Locate the cell with the specified text and output its [x, y] center coordinate. 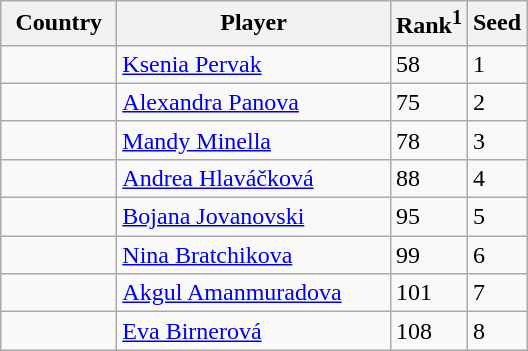
7 [496, 293]
99 [428, 255]
8 [496, 331]
Nina Bratchikova [254, 255]
88 [428, 178]
Mandy Minella [254, 140]
Player [254, 24]
Rank1 [428, 24]
5 [496, 217]
Country [59, 24]
Andrea Hlaváčková [254, 178]
Bojana Jovanovski [254, 217]
78 [428, 140]
Akgul Amanmuradova [254, 293]
108 [428, 331]
101 [428, 293]
75 [428, 102]
Alexandra Panova [254, 102]
Eva Birnerová [254, 331]
Seed [496, 24]
2 [496, 102]
4 [496, 178]
58 [428, 64]
Ksenia Pervak [254, 64]
3 [496, 140]
1 [496, 64]
6 [496, 255]
95 [428, 217]
